For the text-containing cell, return its midpoint in (x, y) coordinate format. 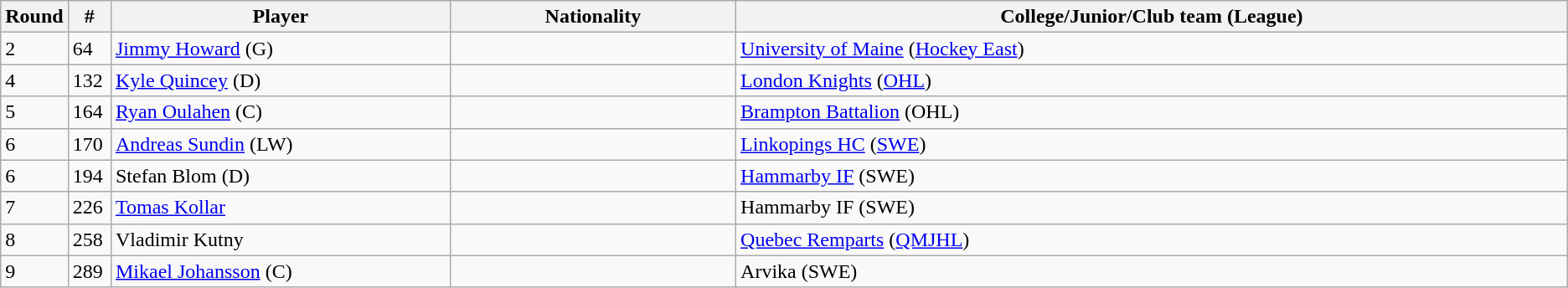
194 (89, 176)
# (89, 17)
Quebec Remparts (QMJHL) (1153, 239)
Arvika (SWE) (1153, 271)
Kyle Quincey (D) (280, 80)
5 (34, 112)
Tomas Kollar (280, 208)
London Knights (OHL) (1153, 80)
132 (89, 80)
289 (89, 271)
Round (34, 17)
9 (34, 271)
Player (280, 17)
Vladimir Kutny (280, 239)
258 (89, 239)
Mikael Johansson (C) (280, 271)
University of Maine (Hockey East) (1153, 49)
170 (89, 144)
226 (89, 208)
164 (89, 112)
Linkopings HC (SWE) (1153, 144)
Andreas Sundin (LW) (280, 144)
College/Junior/Club team (League) (1153, 17)
7 (34, 208)
8 (34, 239)
64 (89, 49)
Brampton Battalion (OHL) (1153, 112)
Nationality (593, 17)
Jimmy Howard (G) (280, 49)
4 (34, 80)
Stefan Blom (D) (280, 176)
Ryan Oulahen (C) (280, 112)
2 (34, 49)
